Search for the cell housing the specified text and yield its [X, Y] center coordinate. 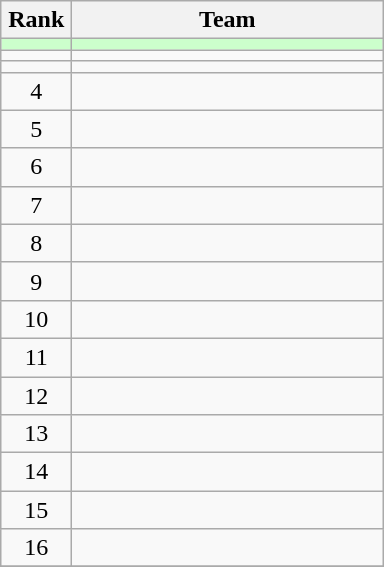
8 [36, 243]
Team [228, 20]
4 [36, 91]
10 [36, 319]
7 [36, 205]
11 [36, 357]
13 [36, 434]
Rank [36, 20]
12 [36, 395]
14 [36, 472]
6 [36, 167]
15 [36, 510]
16 [36, 548]
9 [36, 281]
5 [36, 129]
